Provide the (x, y) coordinate of the cell's center where the given text is located.  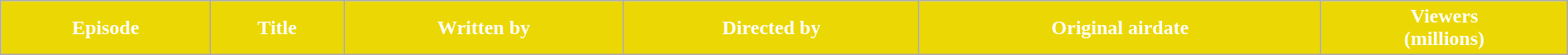
Viewers(millions) (1444, 28)
Written by (485, 28)
Original airdate (1120, 28)
Directed by (771, 28)
Title (278, 28)
Episode (106, 28)
